Return [X, Y] of the center of cell containing provided text 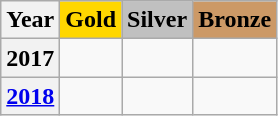
2018 [30, 96]
Silver [158, 20]
Year [30, 20]
Bronze [235, 20]
Gold [91, 20]
2017 [30, 58]
